Provide the [x, y] coordinate of the cell's center where the given text is located.  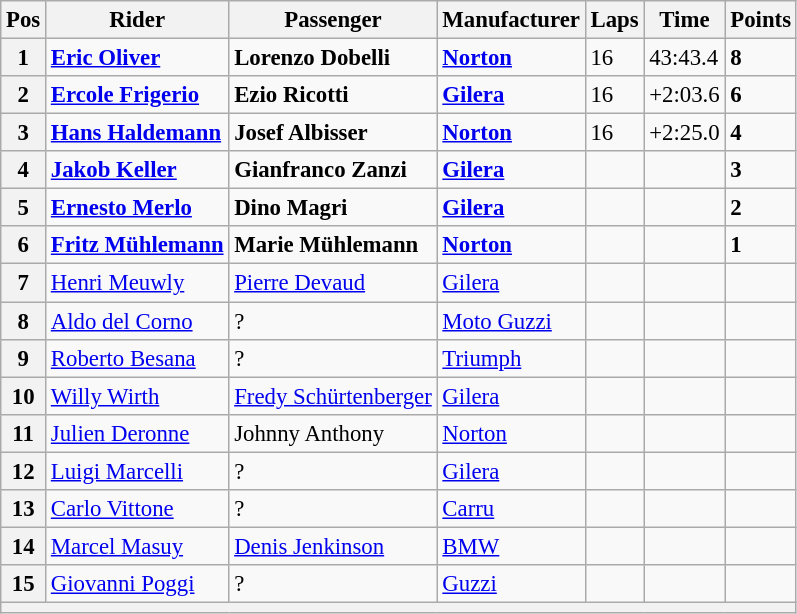
Aldo del Corno [138, 321]
Hans Haldemann [138, 133]
+2:25.0 [684, 133]
Jakob Keller [138, 170]
Ernesto Merlo [138, 208]
Fritz Mühlemann [138, 245]
Time [684, 20]
Pierre Devaud [333, 283]
Passenger [333, 20]
7 [24, 283]
Giovanni Poggi [138, 584]
+2:03.6 [684, 95]
43:43.4 [684, 58]
Luigi Marcelli [138, 471]
Willy Wirth [138, 396]
11 [24, 433]
Laps [614, 20]
Johnny Anthony [333, 433]
Ercole Frigerio [138, 95]
12 [24, 471]
Guzzi [511, 584]
10 [24, 396]
Triumph [511, 358]
9 [24, 358]
Henri Meuwly [138, 283]
13 [24, 509]
BMW [511, 546]
5 [24, 208]
15 [24, 584]
Ezio Ricotti [333, 95]
Moto Guzzi [511, 321]
Manufacturer [511, 20]
14 [24, 546]
Fredy Schürtenberger [333, 396]
Lorenzo Dobelli [333, 58]
Denis Jenkinson [333, 546]
Marcel Masuy [138, 546]
Rider [138, 20]
Dino Magri [333, 208]
Gianfranco Zanzi [333, 170]
Pos [24, 20]
Carlo Vittone [138, 509]
Carru [511, 509]
Josef Albisser [333, 133]
Marie Mühlemann [333, 245]
Eric Oliver [138, 58]
Points [760, 20]
Roberto Besana [138, 358]
Julien Deronne [138, 433]
